For the text-containing cell, return its midpoint in [x, y] coordinate format. 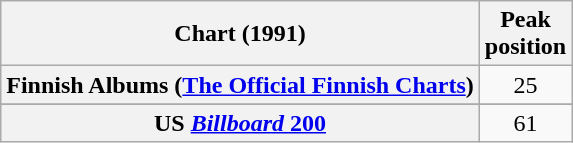
Chart (1991) [240, 34]
US Billboard 200 [240, 123]
61 [525, 123]
Finnish Albums (The Official Finnish Charts) [240, 85]
25 [525, 85]
Peakposition [525, 34]
